Return [X, Y] of the center of cell containing provided text 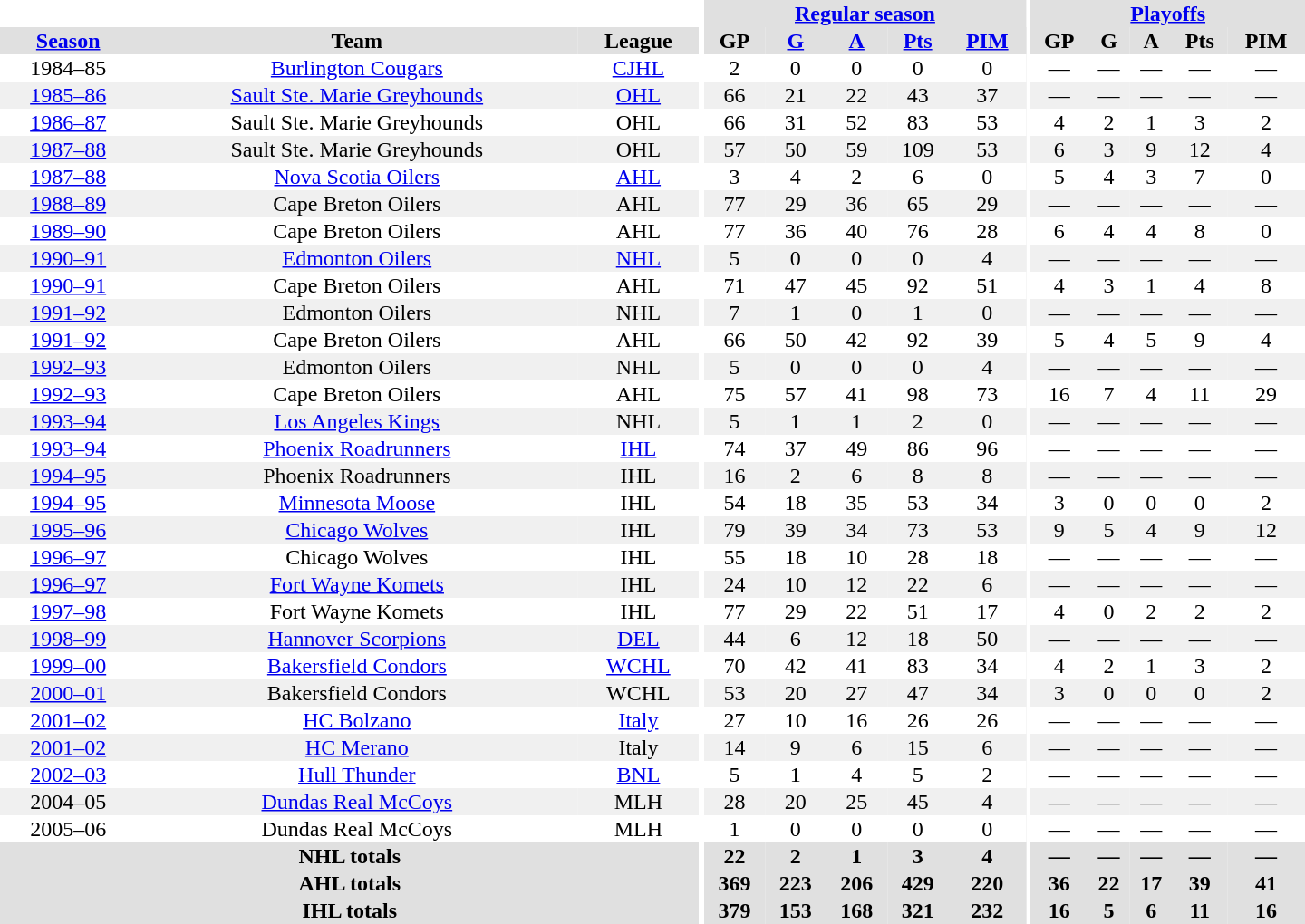
1985–86 [68, 95]
86 [917, 448]
70 [734, 666]
2002–03 [68, 775]
1995–96 [68, 530]
232 [987, 910]
75 [734, 394]
98 [917, 394]
43 [917, 95]
Regular season [865, 14]
1989–90 [68, 231]
74 [734, 448]
52 [857, 122]
369 [734, 883]
Hannover Scorpions [357, 639]
AHL totals [350, 883]
54 [734, 503]
2005–06 [68, 829]
HC Merano [357, 747]
31 [796, 122]
429 [917, 883]
14 [734, 747]
15 [917, 747]
96 [987, 448]
2000–01 [68, 693]
35 [857, 503]
Team [357, 41]
55 [734, 557]
1986–87 [68, 122]
223 [796, 883]
Los Angeles Kings [357, 421]
206 [857, 883]
Minnesota Moose [357, 503]
NHL totals [350, 856]
153 [796, 910]
71 [734, 285]
League [638, 41]
109 [917, 149]
BNL [638, 775]
59 [857, 149]
40 [857, 231]
HC Bolzano [357, 720]
321 [917, 910]
Nova Scotia Oilers [357, 177]
Hull Thunder [357, 775]
Playoffs [1167, 14]
Burlington Cougars [357, 68]
65 [917, 204]
CJHL [638, 68]
168 [857, 910]
1998–99 [68, 639]
1988–89 [68, 204]
25 [857, 802]
21 [796, 95]
76 [917, 231]
2004–05 [68, 802]
1997–98 [68, 611]
379 [734, 910]
Season [68, 41]
1984–85 [68, 68]
24 [734, 584]
DEL [638, 639]
79 [734, 530]
IHL totals [350, 910]
44 [734, 639]
1999–00 [68, 666]
49 [857, 448]
220 [987, 883]
